For the text-containing cell, return its midpoint in (x, y) coordinate format. 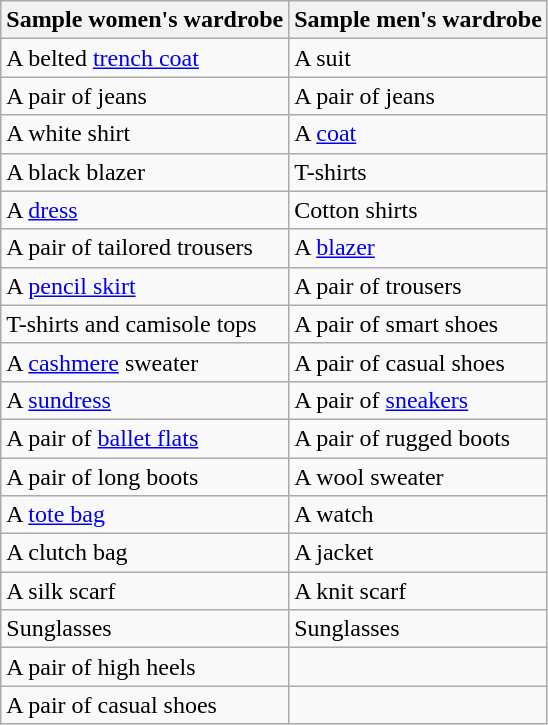
A clutch bag (145, 553)
A pair of tailored trousers (145, 248)
A pair of rugged boots (418, 438)
A silk scarf (145, 591)
A pencil skirt (145, 286)
A pair of ballet flats (145, 438)
A knit scarf (418, 591)
T-shirts (418, 172)
A sundress (145, 400)
A wool sweater (418, 477)
Cotton shirts (418, 210)
A dress (145, 210)
Sample women's wardrobe (145, 20)
A pair of smart shoes (418, 324)
A watch (418, 515)
A pair of high heels (145, 667)
A black blazer (145, 172)
A pair of long boots (145, 477)
A jacket (418, 553)
A tote bag (145, 515)
A blazer (418, 248)
Sample men's wardrobe (418, 20)
A coat (418, 134)
A suit (418, 58)
A white shirt (145, 134)
A cashmere sweater (145, 362)
A pair of trousers (418, 286)
A pair of sneakers (418, 400)
T-shirts and camisole tops (145, 324)
A belted trench coat (145, 58)
